Determine the [X, Y] coordinate at the center of the cell enclosing the given text.  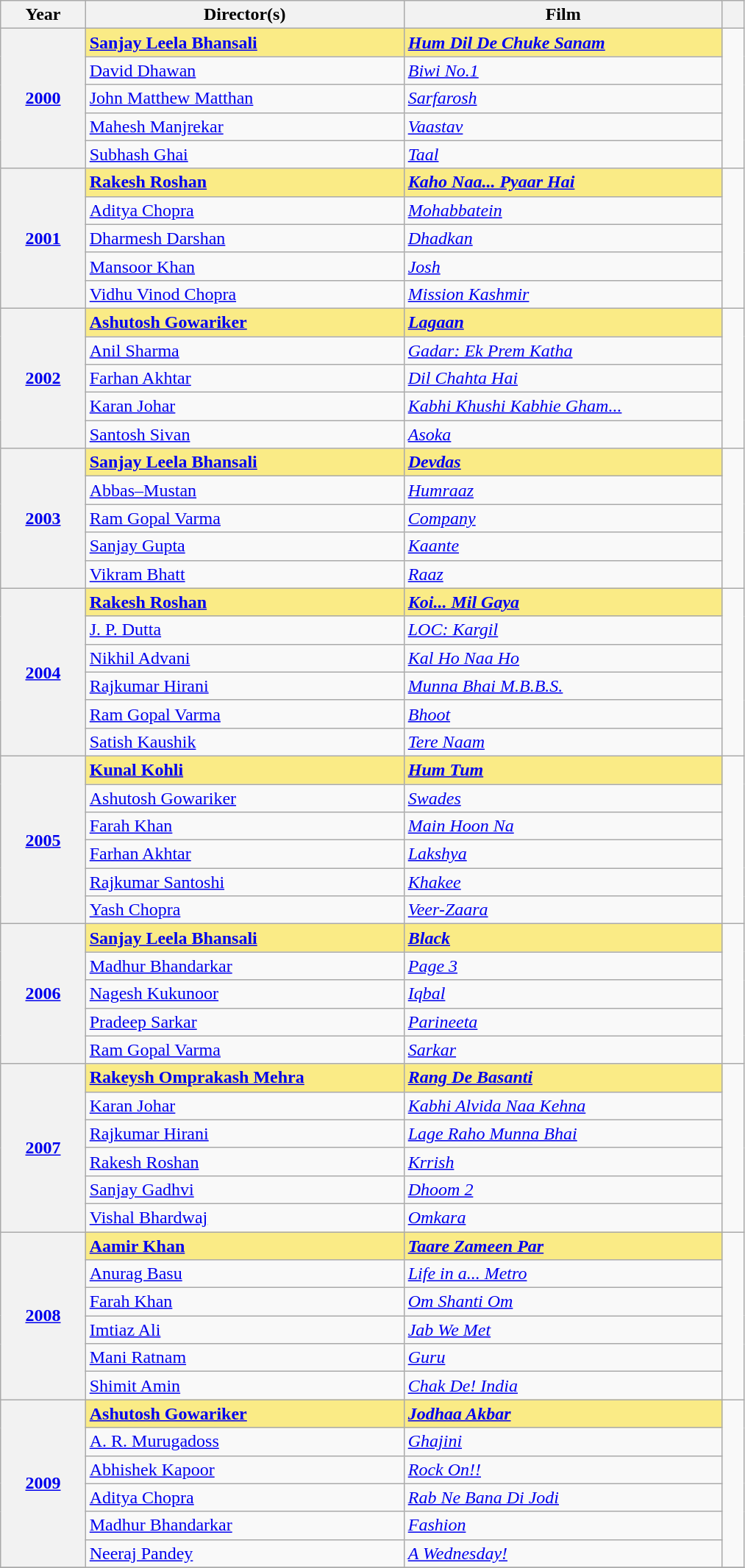
Omkara [563, 1217]
Mahesh Manjrekar [244, 126]
2009 [43, 1483]
A Wednesday! [563, 1553]
Dharmesh Darshan [244, 238]
Sarkar [563, 1050]
Kaante [563, 546]
Vikram Bhatt [244, 574]
Bhoot [563, 714]
Lage Raho Munna Bhai [563, 1134]
Asoka [563, 434]
Guru [563, 1358]
Yash Chopra [244, 910]
Anurag Basu [244, 1274]
2003 [43, 518]
Taal [563, 154]
Year [43, 15]
Rab Ne Bana Di Jodi [563, 1497]
Dhadkan [563, 238]
Rock On!! [563, 1469]
Om Shanti Om [563, 1302]
Khakee [563, 882]
Nikhil Advani [244, 658]
Hum Dil De Chuke Sanam [563, 43]
Lagaan [563, 322]
Vishal Bhardwaj [244, 1217]
Dil Chahta Hai [563, 379]
Pradeep Sarkar [244, 1022]
Rang De Basanti [563, 1078]
Fashion [563, 1525]
Ghajini [563, 1442]
Rajkumar Santoshi [244, 882]
Jab We Met [563, 1330]
Taare Zameen Par [563, 1246]
Kabhi Khushi Kabhie Gham... [563, 407]
2006 [43, 994]
Humraaz [563, 490]
Swades [563, 798]
Krrish [563, 1161]
Kabhi Alvida Naa Kehna [563, 1106]
2002 [43, 378]
Abhishek Kapoor [244, 1469]
Director(s) [244, 15]
Tere Naam [563, 742]
Vaastav [563, 126]
Mani Ratnam [244, 1358]
Imtiaz Ali [244, 1330]
Kunal Kohli [244, 770]
J. P. Dutta [244, 630]
Aamir Khan [244, 1246]
Munna Bhai M.B.B.S. [563, 686]
Main Hoon Na [563, 826]
Subhash Ghai [244, 154]
Mission Kashmir [563, 294]
Satish Kaushik [244, 742]
Santosh Sivan [244, 434]
Jodhaa Akbar [563, 1414]
Vidhu Vinod Chopra [244, 294]
Neeraj Pandey [244, 1553]
LOC: Kargil [563, 630]
David Dhawan [244, 71]
Company [563, 518]
Mansoor Khan [244, 266]
Kaho Naa... Pyaar Hai [563, 182]
Josh [563, 266]
Film [563, 15]
Sanjay Gupta [244, 546]
Devdas [563, 462]
A. R. Murugadoss [244, 1442]
Sarfarosh [563, 99]
Dhoom 2 [563, 1189]
John Matthew Matthan [244, 99]
2007 [43, 1148]
Anil Sharma [244, 351]
Koi... Mil Gaya [563, 602]
2001 [43, 238]
Raaz [563, 574]
Biwi No.1 [563, 71]
Page 3 [563, 966]
2004 [43, 672]
Kal Ho Naa Ho [563, 658]
Rakeysh Omprakash Mehra [244, 1078]
2008 [43, 1316]
Sanjay Gadhvi [244, 1189]
Nagesh Kukunoor [244, 994]
Gadar: Ek Prem Katha [563, 351]
2000 [43, 99]
Life in a... Metro [563, 1274]
Veer-Zaara [563, 910]
Iqbal [563, 994]
Hum Tum [563, 770]
Lakshya [563, 854]
Mohabbatein [563, 210]
2005 [43, 840]
Chak De! India [563, 1386]
Black [563, 938]
Shimit Amin [244, 1386]
Abbas–Mustan [244, 490]
Parineeta [563, 1022]
